Provide the (x, y) coordinate of the cell's center where the given text is located.  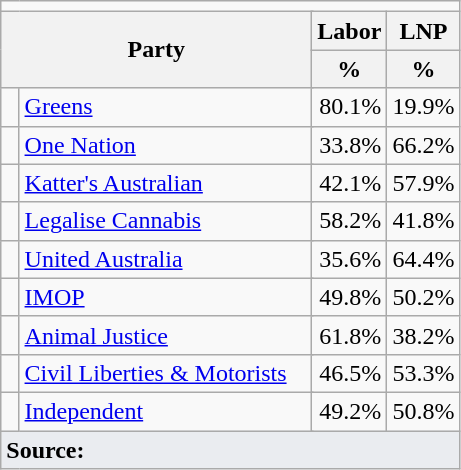
49.2% (350, 411)
Katter's Australian (166, 183)
Legalise Cannabis (166, 221)
57.9% (424, 183)
One Nation (166, 145)
33.8% (350, 145)
50.8% (424, 411)
64.4% (424, 259)
Greens (166, 107)
50.2% (424, 297)
61.8% (350, 335)
66.2% (424, 145)
Labor (350, 31)
19.9% (424, 107)
Animal Justice (166, 335)
38.2% (424, 335)
Independent (166, 411)
42.1% (350, 183)
Party (156, 50)
35.6% (350, 259)
41.8% (424, 221)
United Australia (166, 259)
Civil Liberties & Motorists (166, 373)
LNP (424, 31)
46.5% (350, 373)
Source: (230, 449)
49.8% (350, 297)
58.2% (350, 221)
53.3% (424, 373)
IMOP (166, 297)
80.1% (350, 107)
